Detect which cell encompasses the target text, then output its (x, y) center coordinate. 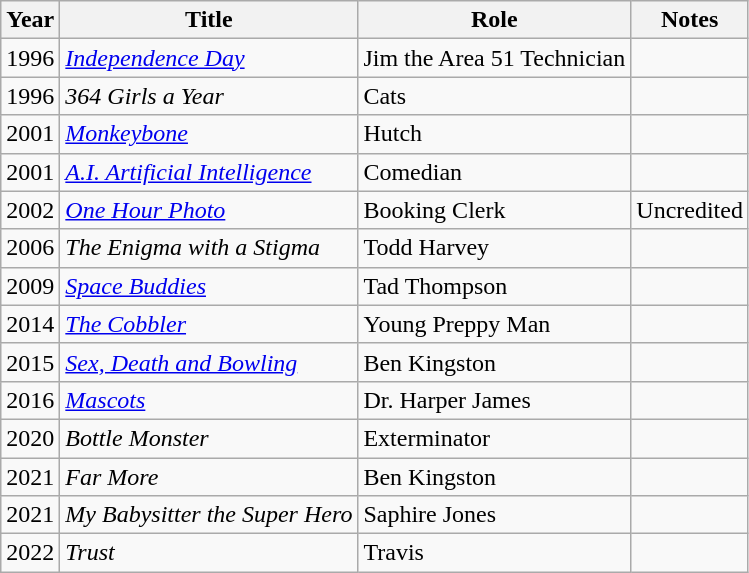
The Enigma with a Stigma (209, 248)
Tad Thompson (494, 286)
Comedian (494, 172)
2015 (30, 362)
364 Girls a Year (209, 96)
Cats (494, 96)
My Babysitter the Super Hero (209, 515)
Hutch (494, 134)
2009 (30, 286)
Saphire Jones (494, 515)
Travis (494, 553)
Space Buddies (209, 286)
A.I. Artificial Intelligence (209, 172)
2020 (30, 438)
Bottle Monster (209, 438)
Year (30, 20)
Todd Harvey (494, 248)
Dr. Harper James (494, 400)
Far More (209, 477)
2014 (30, 324)
Exterminator (494, 438)
Monkeybone (209, 134)
Uncredited (690, 210)
2022 (30, 553)
Role (494, 20)
2002 (30, 210)
One Hour Photo (209, 210)
Young Preppy Man (494, 324)
The Cobbler (209, 324)
Sex, Death and Bowling (209, 362)
Notes (690, 20)
2006 (30, 248)
2016 (30, 400)
Booking Clerk (494, 210)
Mascots (209, 400)
Independence Day (209, 58)
Jim the Area 51 Technician (494, 58)
Title (209, 20)
Trust (209, 553)
